Extract the [x, y] coordinate from the center of the cell holding the provided text.  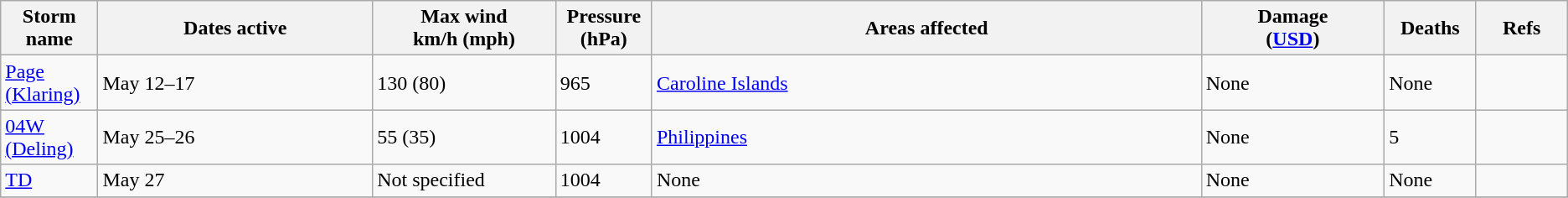
Philippines [926, 138]
Deaths [1431, 29]
Refs [1521, 29]
130 (80) [464, 82]
Pressure(hPa) [603, 29]
Storm name [49, 29]
Dates active [235, 29]
Max windkm/h (mph) [464, 29]
04W (Deling) [49, 138]
TD [49, 180]
May 12–17 [235, 82]
Not specified [464, 180]
May 25–26 [235, 138]
Caroline Islands [926, 82]
May 27 [235, 180]
55 (35) [464, 138]
Damage(USD) [1293, 29]
965 [603, 82]
Areas affected [926, 29]
Page (Klaring) [49, 82]
5 [1431, 138]
